Search for the cell housing the specified text and yield its [X, Y] center coordinate. 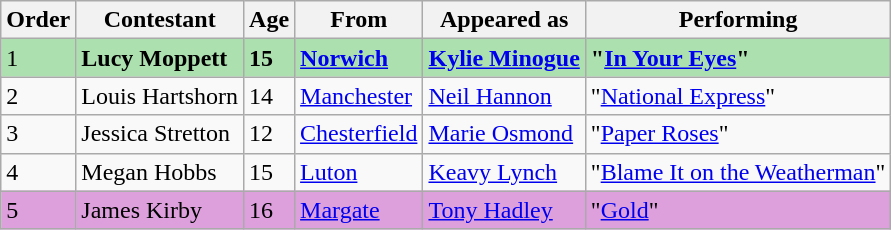
3 [38, 134]
Jessica Stretton [160, 134]
"National Express" [738, 96]
Contestant [160, 20]
"Blame It on the Weatherman" [738, 172]
Marie Osmond [504, 134]
Tony Hadley [504, 210]
2 [38, 96]
Lucy Moppett [160, 58]
Order [38, 20]
Keavy Lynch [504, 172]
12 [270, 134]
14 [270, 96]
Chesterfield [359, 134]
"In Your Eyes" [738, 58]
Kylie Minogue [504, 58]
Louis Hartshorn [160, 96]
"Paper Roses" [738, 134]
Megan Hobbs [160, 172]
Neil Hannon [504, 96]
Appeared as [504, 20]
From [359, 20]
4 [38, 172]
1 [38, 58]
Performing [738, 20]
Age [270, 20]
Norwich [359, 58]
Manchester [359, 96]
"Gold" [738, 210]
5 [38, 210]
16 [270, 210]
James Kirby [160, 210]
Luton [359, 172]
Margate [359, 210]
